Return [X, Y] of the center of cell containing provided text 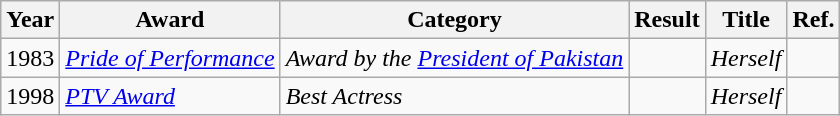
Best Actress [454, 96]
Result [667, 20]
Ref. [814, 20]
1998 [30, 96]
Title [746, 20]
Pride of Performance [170, 58]
Award by the President of Pakistan [454, 58]
PTV Award [170, 96]
Year [30, 20]
Category [454, 20]
1983 [30, 58]
Award [170, 20]
